For the text-containing cell, return its midpoint in [X, Y] coordinate format. 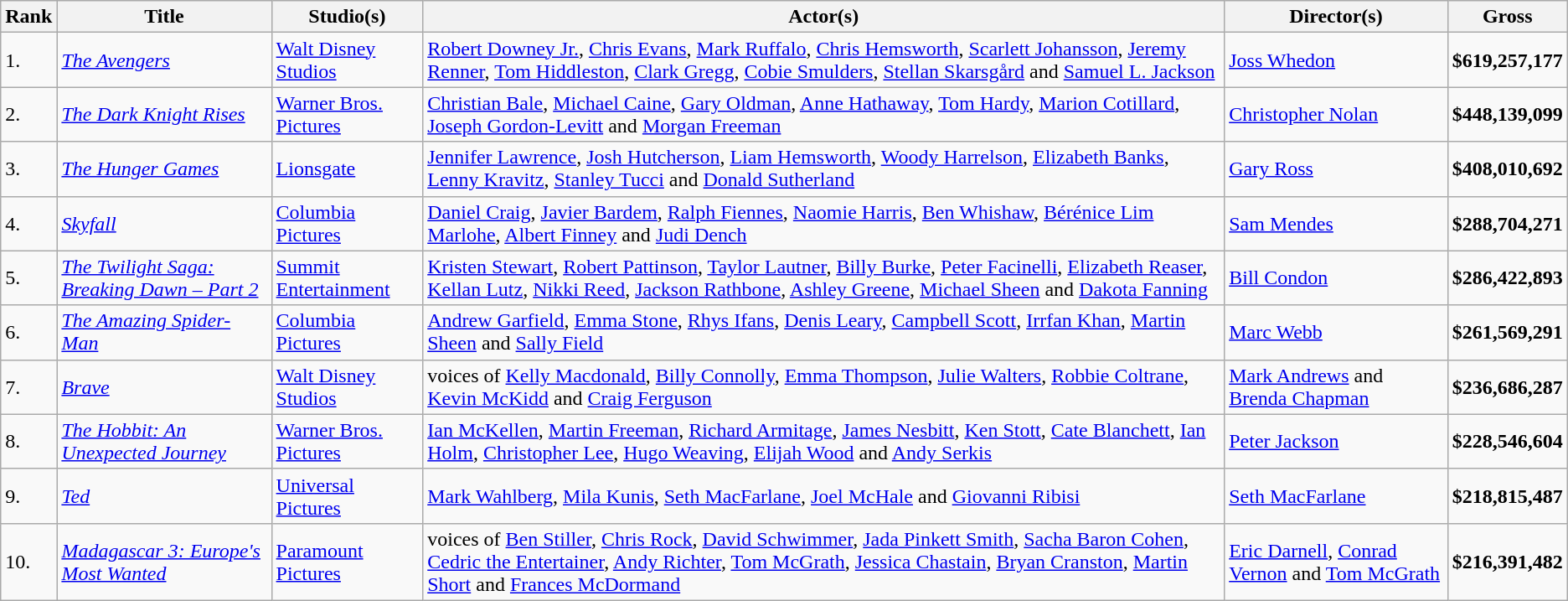
Director(s) [1336, 17]
Paramount Pictures [347, 562]
9. [28, 496]
Mark Andrews and Brenda Chapman [1336, 387]
Joss Whedon [1336, 60]
The Dark Knight Rises [164, 114]
$448,139,099 [1508, 114]
$288,704,271 [1508, 223]
The Avengers [164, 60]
Brave [164, 387]
$236,686,287 [1508, 387]
Sam Mendes [1336, 223]
$286,422,893 [1508, 278]
Bill Condon [1336, 278]
$619,257,177 [1508, 60]
Eric Darnell, Conrad Vernon and Tom McGrath [1336, 562]
$216,391,482 [1508, 562]
Christopher Nolan [1336, 114]
Seth MacFarlane [1336, 496]
6. [28, 332]
Madagascar 3: Europe's Most Wanted [164, 562]
5. [28, 278]
Lionsgate [347, 169]
2. [28, 114]
7. [28, 387]
Jennifer Lawrence, Josh Hutcherson, Liam Hemsworth, Woody Harrelson, Elizabeth Banks, Lenny Kravitz, Stanley Tucci and Donald Sutherland [824, 169]
$218,815,487 [1508, 496]
Marc Webb [1336, 332]
Summit Entertainment [347, 278]
Universal Pictures [347, 496]
Actor(s) [824, 17]
Christian Bale, Michael Caine, Gary Oldman, Anne Hathaway, Tom Hardy, Marion Cotillard, Joseph Gordon-Levitt and Morgan Freeman [824, 114]
$228,546,604 [1508, 441]
Ted [164, 496]
Gary Ross [1336, 169]
10. [28, 562]
Daniel Craig, Javier Bardem, Ralph Fiennes, Naomie Harris, Ben Whishaw, Bérénice Lim Marlohe, Albert Finney and Judi Dench [824, 223]
Peter Jackson [1336, 441]
The Twilight Saga: Breaking Dawn – Part 2 [164, 278]
Rank [28, 17]
$408,010,692 [1508, 169]
Mark Wahlberg, Mila Kunis, Seth MacFarlane, Joel McHale and Giovanni Ribisi [824, 496]
voices of Kelly Macdonald, Billy Connolly, Emma Thompson, Julie Walters, Robbie Coltrane, Kevin McKidd and Craig Ferguson [824, 387]
3. [28, 169]
Skyfall [164, 223]
8. [28, 441]
1. [28, 60]
The Hobbit: An Unexpected Journey [164, 441]
The Amazing Spider-Man [164, 332]
$261,569,291 [1508, 332]
Gross [1508, 17]
4. [28, 223]
The Hunger Games [164, 169]
Studio(s) [347, 17]
Title [164, 17]
Andrew Garfield, Emma Stone, Rhys Ifans, Denis Leary, Campbell Scott, Irrfan Khan, Martin Sheen and Sally Field [824, 332]
